Capture the cell that displays the provided text and extract its (X, Y) central coordinate. 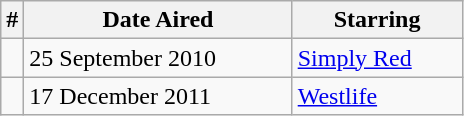
Westlife (377, 96)
25 September 2010 (158, 58)
17 December 2011 (158, 96)
Date Aired (158, 20)
Simply Red (377, 58)
# (12, 20)
Starring (377, 20)
